Search for the cell housing the specified text and yield its (X, Y) center coordinate. 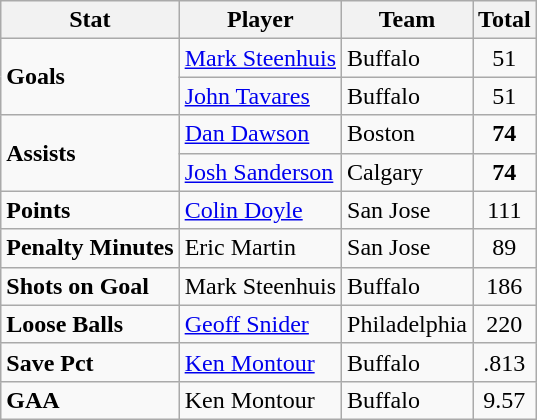
Team (408, 20)
Save Pct (90, 362)
Player (260, 20)
111 (505, 210)
220 (505, 324)
Colin Doyle (260, 210)
Goals (90, 77)
Calgary (408, 172)
Eric Martin (260, 248)
89 (505, 248)
John Tavares (260, 96)
GAA (90, 400)
Assists (90, 153)
Dan Dawson (260, 134)
Total (505, 20)
Penalty Minutes (90, 248)
Geoff Snider (260, 324)
.813 (505, 362)
Boston (408, 134)
9.57 (505, 400)
Stat (90, 20)
Josh Sanderson (260, 172)
Loose Balls (90, 324)
Philadelphia (408, 324)
186 (505, 286)
Points (90, 210)
Shots on Goal (90, 286)
